Scan for the cell matching the given text and deliver its [X, Y] coordinate at center. 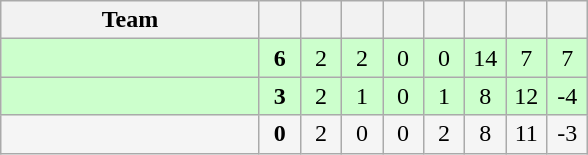
-3 [568, 134]
Team [130, 20]
12 [526, 96]
3 [280, 96]
-4 [568, 96]
6 [280, 58]
14 [486, 58]
11 [526, 134]
